Provide the [x, y] coordinate of the cell's center where the given text is located.  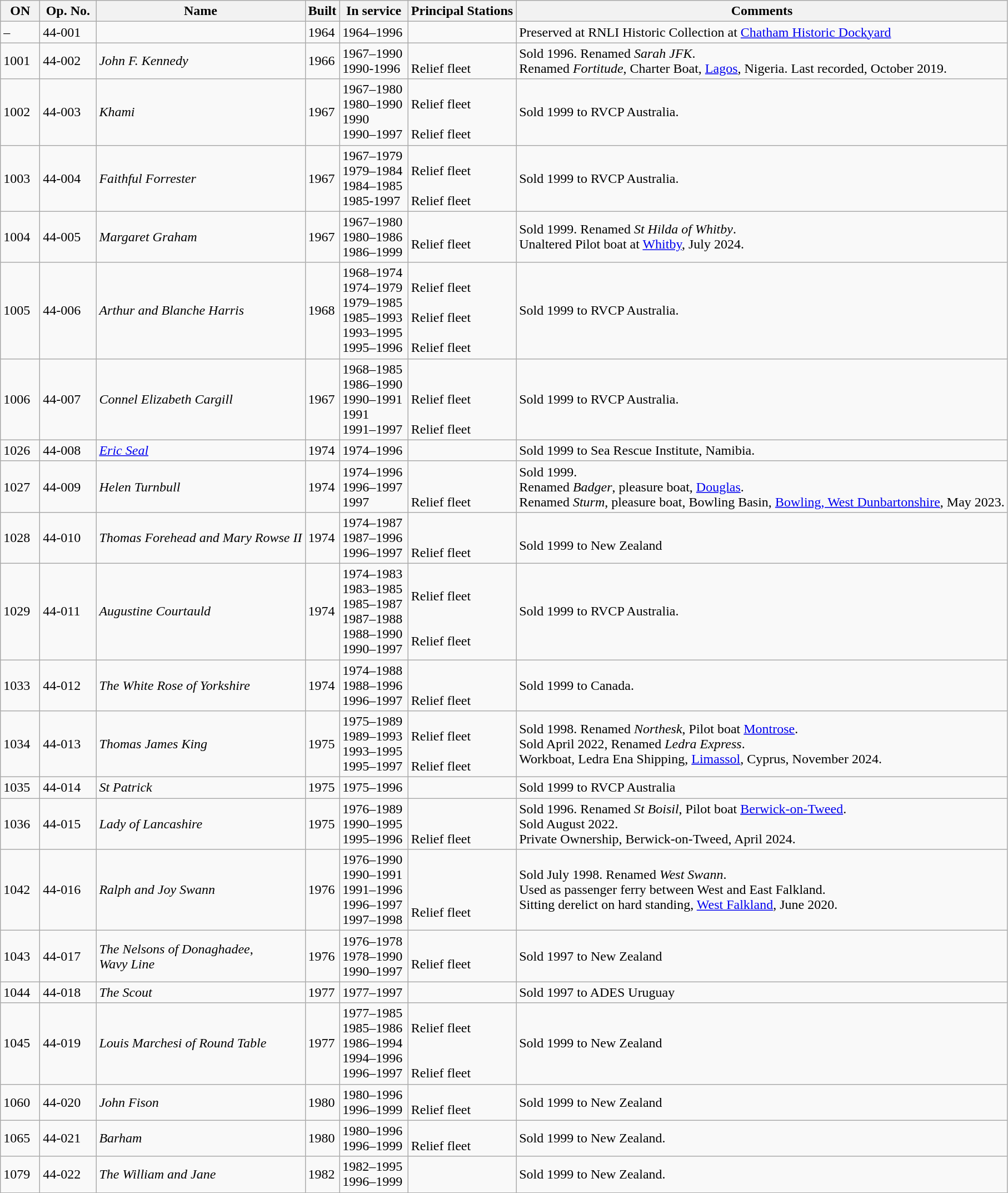
1065 [20, 1139]
Sold 1997 to New Zealand [762, 956]
44-017 [68, 956]
John F. Kennedy [201, 61]
Principal Stations [462, 11]
1968 [322, 310]
1976–19901990–19911991–19961996–19971997–1998 [374, 890]
1976–19781978–19901990–1997 [374, 956]
Arthur and Blanche Harris [201, 310]
1977–1997 [374, 992]
1042 [20, 890]
1982 [322, 1174]
1974–19871987–19961996–1997 [374, 538]
1974–19831983–19851985–19871987–19881988–19901990–1997 [374, 612]
44-002 [68, 61]
1967–19801980–199019901990–1997 [374, 112]
1027 [20, 486]
44-012 [68, 685]
The Nelsons of Donaghadee,Wavy Line [201, 956]
1045 [20, 1043]
1035 [20, 788]
1968–19741974–19791979–19851985–19931993–19951995–1996 [374, 310]
1002 [20, 112]
44-007 [68, 399]
Sold 1996. Renamed St Boisil, Pilot boat Berwick-on-Tweed.Sold August 2022. Private Ownership, Berwick-on-Tweed, April 2024. [762, 824]
ON [20, 11]
44-011 [68, 612]
44-005 [68, 237]
Sold 1999 to Sea Rescue Institute, Namibia. [762, 450]
1975–1996 [374, 788]
1036 [20, 824]
44-001 [68, 32]
44-020 [68, 1102]
Sold 1999 to Canada. [762, 685]
1006 [20, 399]
Comments [762, 11]
1003 [20, 178]
The William and Jane [201, 1174]
In service [374, 11]
Sold 1999.Renamed Badger, pleasure boat, Douglas.Renamed Sturm, pleasure boat, Bowling Basin, Bowling, West Dunbartonshire, May 2023. [762, 486]
44-006 [68, 310]
Helen Turnbull [201, 486]
1034 [20, 744]
Connel Elizabeth Cargill [201, 399]
The White Rose of Yorkshire [201, 685]
1060 [20, 1102]
Augustine Courtauld [201, 612]
Built [322, 11]
Eric Seal [201, 450]
Sold 1999. Renamed St Hilda of Whitby.Unaltered Pilot boat at Whitby, July 2024. [762, 237]
44-008 [68, 450]
44-019 [68, 1043]
44-016 [68, 890]
44-014 [68, 788]
1033 [20, 685]
Khami [201, 112]
Sold 1999 to RVCP Australia [762, 788]
44-022 [68, 1174]
1974–19961996–19971997 [374, 486]
1964 [322, 32]
1005 [20, 310]
Name [201, 11]
1964–1996 [374, 32]
1967–19801980–19861986–1999 [374, 237]
1982–19951996–1999 [374, 1174]
Ralph and Joy Swann [201, 890]
1977–19851985–19861986–19941994–19961996–1997 [374, 1043]
44-021 [68, 1139]
1975–19891989–19931993–19951995–1997 [374, 744]
1001 [20, 61]
Relief fleetRelief fleetRelief fleet [462, 310]
1004 [20, 237]
1974–19881988–19961996–1997 [374, 685]
1043 [20, 956]
The Scout [201, 992]
1966 [322, 61]
44-010 [68, 538]
Sold 1997 to ADES Uruguay [762, 992]
44-015 [68, 824]
44-013 [68, 744]
Louis Marchesi of Round Table [201, 1043]
44-018 [68, 992]
44-003 [68, 112]
1029 [20, 612]
1968–19851986–19901990–199119911991–1997 [374, 399]
Sold 1996. Renamed Sarah JFK.Renamed Fortitude, Charter Boat, Lagos, Nigeria. Last recorded, October 2019. [762, 61]
44-009 [68, 486]
Preserved at RNLI Historic Collection at Chatham Historic Dockyard [762, 32]
1967–19901990-1996 [374, 61]
Margaret Graham [201, 237]
1028 [20, 538]
– [20, 32]
Faithful Forrester [201, 178]
Thomas James King [201, 744]
Barham [201, 1139]
John Fison [201, 1102]
1967–19791979–19841984–19851985-1997 [374, 178]
1974–1996 [374, 450]
1026 [20, 450]
44-004 [68, 178]
1044 [20, 992]
1079 [20, 1174]
1976–19891990–19951995–1996 [374, 824]
Op. No. [68, 11]
Thomas Forehead and Mary Rowse II [201, 538]
St Patrick [201, 788]
Lady of Lancashire [201, 824]
